Extract the [X, Y] coordinate from the center of the cell holding the provided text.  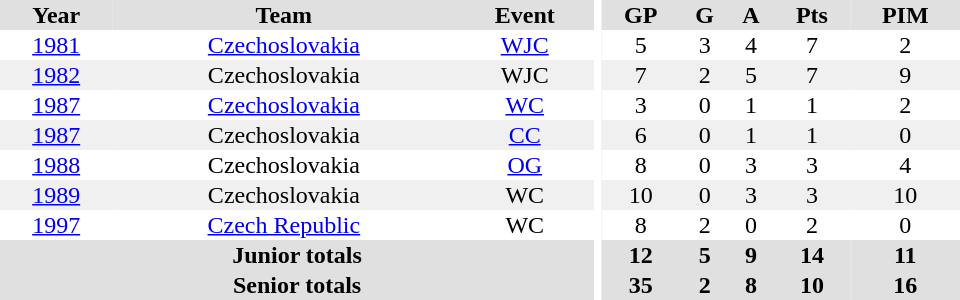
Czech Republic [284, 225]
PIM [905, 15]
6 [641, 135]
11 [905, 255]
1988 [56, 165]
35 [641, 285]
Event [524, 15]
GP [641, 15]
1981 [56, 45]
1997 [56, 225]
Year [56, 15]
Senior totals [297, 285]
14 [812, 255]
Junior totals [297, 255]
1982 [56, 75]
Pts [812, 15]
1989 [56, 195]
G [705, 15]
12 [641, 255]
OG [524, 165]
16 [905, 285]
Team [284, 15]
CC [524, 135]
A [752, 15]
